Search for the cell housing the specified text and yield its [X, Y] center coordinate. 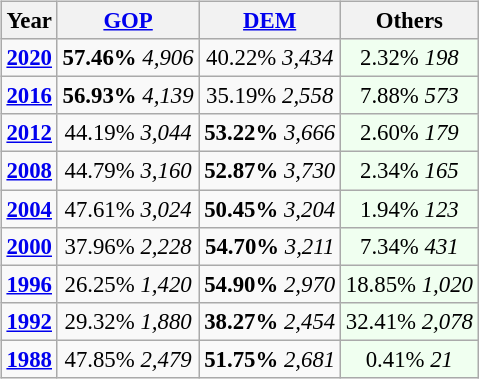
29.32% 1,880 [128, 321]
2.34% 165 [409, 171]
51.75% 2,681 [270, 359]
1992 [29, 321]
54.70% 3,211 [270, 246]
47.61% 3,024 [128, 209]
44.19% 3,044 [128, 133]
GOP [128, 21]
56.93% 4,139 [128, 96]
Others [409, 21]
54.90% 2,970 [270, 284]
2012 [29, 133]
50.45% 3,204 [270, 209]
47.85% 2,479 [128, 359]
53.22% 3,666 [270, 133]
37.96% 2,228 [128, 246]
1988 [29, 359]
32.41% 2,078 [409, 321]
35.19% 2,558 [270, 96]
0.41% 21 [409, 359]
18.85% 1,020 [409, 284]
2008 [29, 171]
2020 [29, 58]
52.87% 3,730 [270, 171]
40.22% 3,434 [270, 58]
7.34% 431 [409, 246]
7.88% 573 [409, 96]
2.60% 179 [409, 133]
1996 [29, 284]
2.32% 198 [409, 58]
Year [29, 21]
38.27% 2,454 [270, 321]
44.79% 3,160 [128, 171]
57.46% 4,906 [128, 58]
26.25% 1,420 [128, 284]
2016 [29, 96]
1.94% 123 [409, 209]
DEM [270, 21]
2004 [29, 209]
2000 [29, 246]
